Locate the cell with the specified text and output its (x, y) center coordinate. 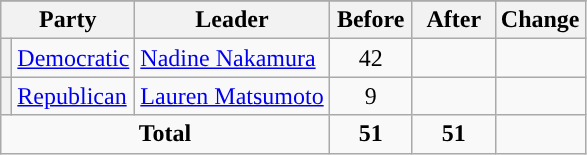
Nadine Nakamura (232, 58)
Total (165, 134)
Party (68, 20)
Change (540, 20)
Lauren Matsumoto (232, 96)
42 (370, 58)
Leader (232, 20)
9 (370, 96)
After (454, 20)
Democratic (74, 58)
Before (370, 20)
Republican (74, 96)
